For the text-containing cell, return its midpoint in (x, y) coordinate format. 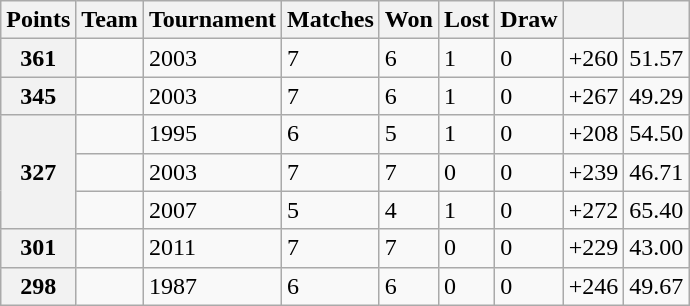
+267 (594, 96)
+272 (594, 210)
+208 (594, 134)
43.00 (656, 248)
2011 (212, 248)
1987 (212, 286)
Won (408, 20)
Lost (466, 20)
Team (110, 20)
+260 (594, 58)
298 (38, 286)
Tournament (212, 20)
+229 (594, 248)
2007 (212, 210)
4 (408, 210)
65.40 (656, 210)
51.57 (656, 58)
1995 (212, 134)
+239 (594, 172)
Points (38, 20)
46.71 (656, 172)
49.67 (656, 286)
327 (38, 172)
Matches (331, 20)
Draw (529, 20)
301 (38, 248)
49.29 (656, 96)
361 (38, 58)
54.50 (656, 134)
+246 (594, 286)
345 (38, 96)
